Provide the [X, Y] coordinate of the cell's center where the given text is located.  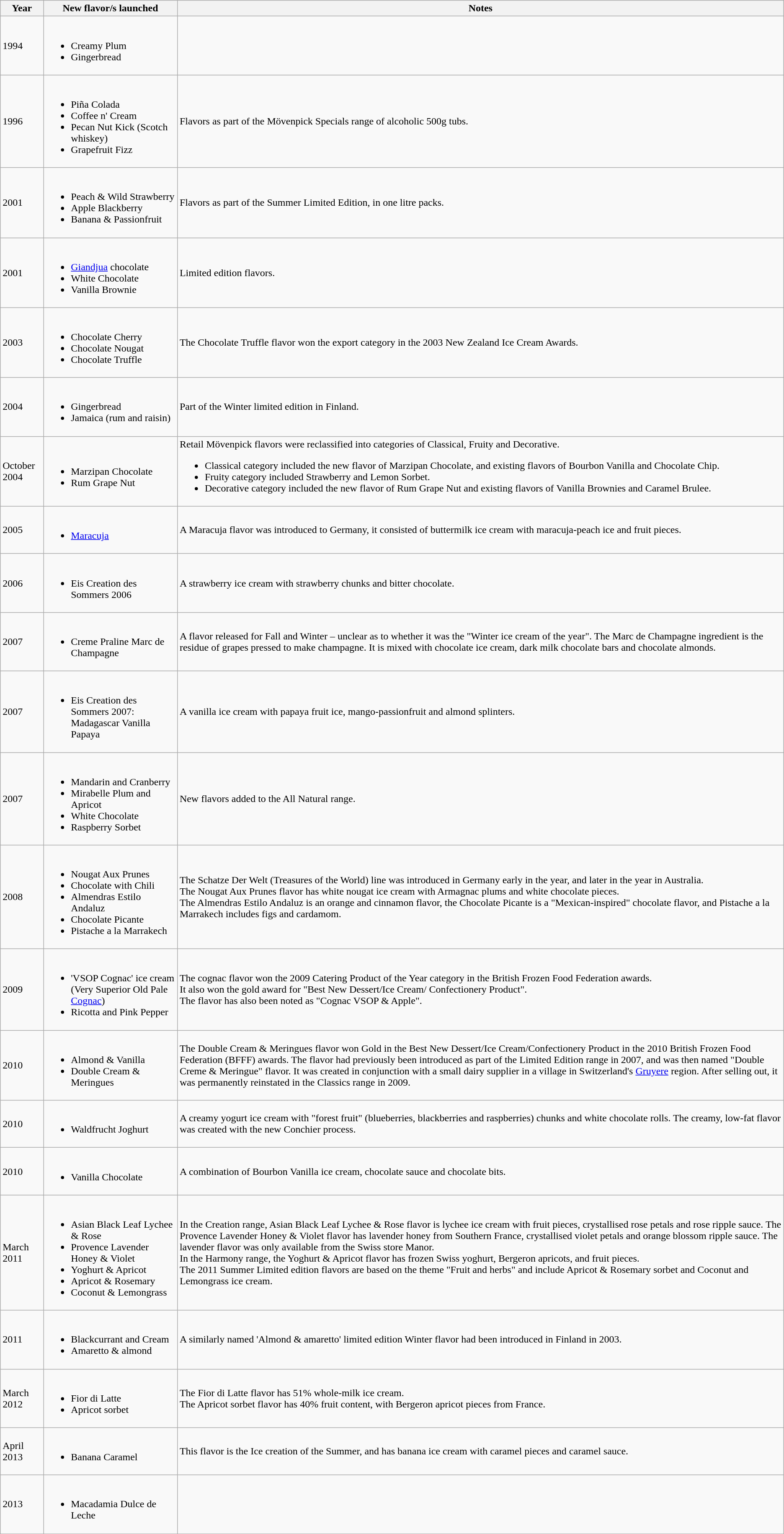
October 2004 [22, 471]
Banana Caramel [111, 1451]
New flavor/s launched [111, 8]
A similarly named 'Almond & amaretto' limited edition Winter flavor had been introduced in Finland in 2003. [480, 1340]
Creamy PlumGingerbread [111, 46]
Piña ColadaCoffee n' CreamPecan Nut Kick (Scotch whiskey)Grapefruit Fizz [111, 122]
Asian Black Leaf Lychee & RoseProvence Lavender Honey & VioletYoghurt & ApricotApricot & RosemaryCoconut & Lemongrass [111, 1253]
A Maracuja flavor was introduced to Germany, it consisted of buttermilk ice cream with maracuja-peach ice and fruit pieces. [480, 530]
Flavors as part of the Summer Limited Edition, in one litre packs. [480, 203]
Chocolate CherryChocolate NougatChocolate Truffle [111, 343]
A strawberry ice cream with strawberry chunks and bitter chocolate. [480, 583]
Part of the Winter limited edition in Finland. [480, 407]
Nougat Aux PrunesChocolate with ChiliAlmendras Estilo AndaluzChocolate PicantePistache a la Marrakech [111, 897]
GingerbreadJamaica (rum and raisin) [111, 407]
March 2011 [22, 1253]
This flavor is the Ice creation of the Summer, and has banana ice cream with caramel pieces and caramel sauce. [480, 1451]
2011 [22, 1340]
Notes [480, 8]
Fior di LatteApricot sorbet [111, 1398]
Macadamia Dulce de Leche [111, 1504]
Vanilla Chocolate [111, 1172]
The Chocolate Truffle flavor won the export category in the 2003 New Zealand Ice Cream Awards. [480, 343]
Giandjua chocolateWhite ChocolateVanilla Brownie [111, 272]
Mandarin and CranberryMirabelle Plum and ApricotWhite ChocolateRaspberry Sorbet [111, 799]
Almond & VanillaDouble Cream & Meringues [111, 1065]
Flavors as part of the Mövenpick Specials range of alcoholic 500g tubs. [480, 122]
2013 [22, 1504]
Maracuja [111, 530]
Eis Creation des Sommers 2007: Madagascar Vanilla Papaya [111, 711]
New flavors added to the All Natural range. [480, 799]
A vanilla ice cream with papaya fruit ice, mango-passionfruit and almond splinters. [480, 711]
2004 [22, 407]
2008 [22, 897]
The Fior di Latte flavor has 51% whole-milk ice cream.The Apricot sorbet flavor has 40% fruit content, with Bergeron apricot pieces from France. [480, 1398]
Limited edition flavors. [480, 272]
2006 [22, 583]
Marzipan ChocolateRum Grape Nut [111, 471]
Peach & Wild StrawberryApple BlackberryBanana & Passionfruit [111, 203]
1996 [22, 122]
A combination of Bourbon Vanilla ice cream, chocolate sauce and chocolate bits. [480, 1172]
Blackcurrant and CreamAmaretto & almond [111, 1340]
March 2012 [22, 1398]
Waldfrucht Joghurt [111, 1124]
'VSOP Cognac' ice cream (Very Superior Old Pale Cognac)Ricotta and Pink Pepper [111, 990]
2005 [22, 530]
1994 [22, 46]
2009 [22, 990]
2003 [22, 343]
April 2013 [22, 1451]
Creme Praline Marc de Champagne [111, 642]
Year [22, 8]
Eis Creation des Sommers 2006 [111, 583]
